Find where the given text appears and provide that cell's center as [X, Y] coordinate. 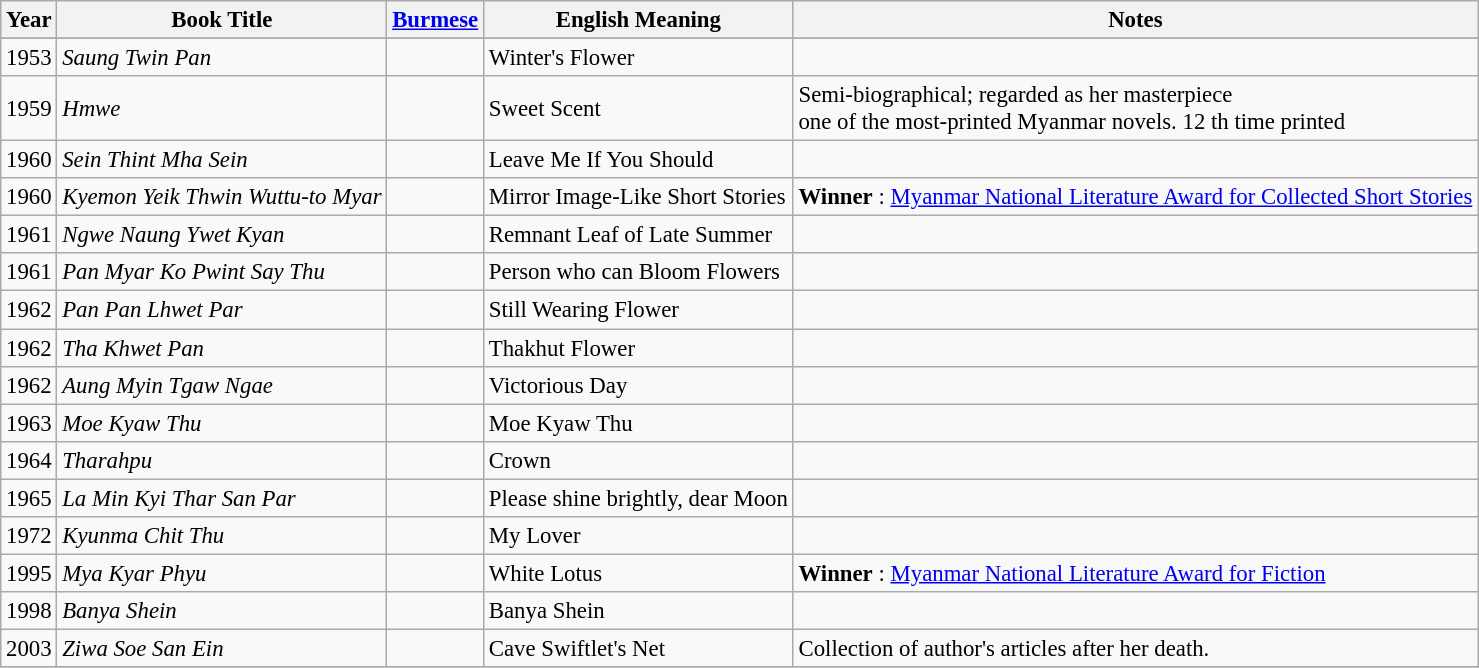
La Min Kyi Thar San Par [222, 498]
Hmwe [222, 108]
Sein Thint Mha Sein [222, 160]
White Lotus [639, 573]
English Meaning [639, 20]
Ziwa Soe San Ein [222, 648]
1964 [29, 460]
Mya Kyar Phyu [222, 573]
Still Wearing Flower [639, 310]
Collection of author's articles after her death. [1135, 648]
1972 [29, 536]
Mirror Image-Like Short Stories [639, 197]
Kyunma Chit Thu [222, 536]
Aung Myin Tgaw Ngae [222, 385]
Semi-biographical; regarded as her masterpieceone of the most-printed Myanmar novels. 12 th time printed [1135, 108]
Kyemon Yeik Thwin Wuttu-to Myar [222, 197]
Victorious Day [639, 385]
Year [29, 20]
Pan Myar Ko Pwint Say Thu [222, 273]
My Lover [639, 536]
1965 [29, 498]
Tharahpu [222, 460]
1963 [29, 423]
Person who can Bloom Flowers [639, 273]
Remnant Leaf of Late Summer [639, 235]
1959 [29, 108]
Winner : Myanmar National Literature Award for Fiction [1135, 573]
Pan Pan Lhwet Par [222, 310]
Notes [1135, 20]
Burmese [436, 20]
Crown [639, 460]
1998 [29, 611]
2003 [29, 648]
Tha Khwet Pan [222, 348]
Book Title [222, 20]
1995 [29, 573]
Winner : Myanmar National Literature Award for Collected Short Stories [1135, 197]
Ngwe Naung Ywet Kyan [222, 235]
Cave Swiftlet's Net [639, 648]
Please shine brightly, dear Moon [639, 498]
Saung Twin Pan [222, 58]
Thakhut Flower [639, 348]
Winter's Flower [639, 58]
Leave Me If You Should [639, 160]
Sweet Scent [639, 108]
1953 [29, 58]
